Detect which cell encompasses the target text, then output its [X, Y] center coordinate. 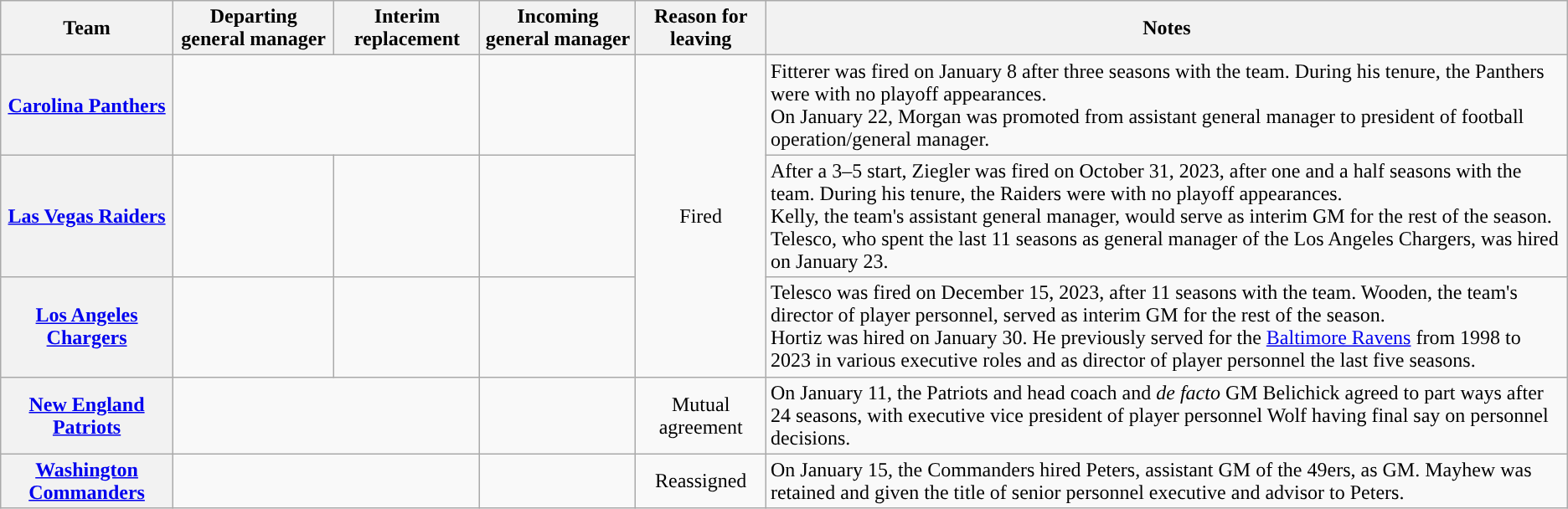
Los Angeles Chargers [87, 326]
Washington Commanders [87, 481]
Las Vegas Raiders [87, 216]
Reason for leaving [701, 28]
Fired [701, 216]
Incoming general manager [558, 28]
Reassigned [701, 481]
Carolina Panthers [87, 105]
New England Patriots [87, 415]
Mutual agreement [701, 415]
Team [87, 28]
Notes [1166, 28]
Departing general manager [253, 28]
Interim replacement [407, 28]
